Provide the (X, Y) coordinate of the cell's center where the given text is located.  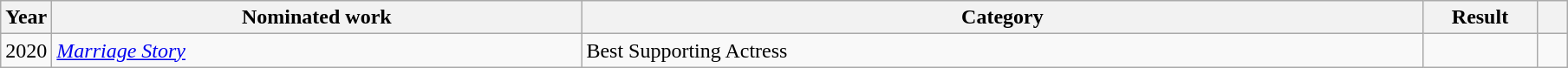
Nominated work (317, 17)
Best Supporting Actress (1002, 51)
Marriage Story (317, 51)
2020 (26, 51)
Result (1480, 17)
Category (1002, 17)
Year (26, 17)
